Output the (X, Y) coordinate of the center of the cell containing the given text.  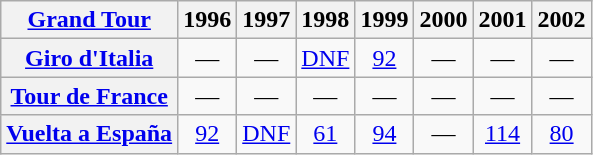
Giro d'Italia (90, 58)
1999 (384, 20)
114 (502, 134)
Grand Tour (90, 20)
80 (562, 134)
1998 (326, 20)
94 (384, 134)
2001 (502, 20)
2002 (562, 20)
61 (326, 134)
2000 (444, 20)
1997 (266, 20)
1996 (208, 20)
Tour de France (90, 96)
Vuelta a España (90, 134)
